Find where the given text appears and provide that cell's center as [X, Y] coordinate. 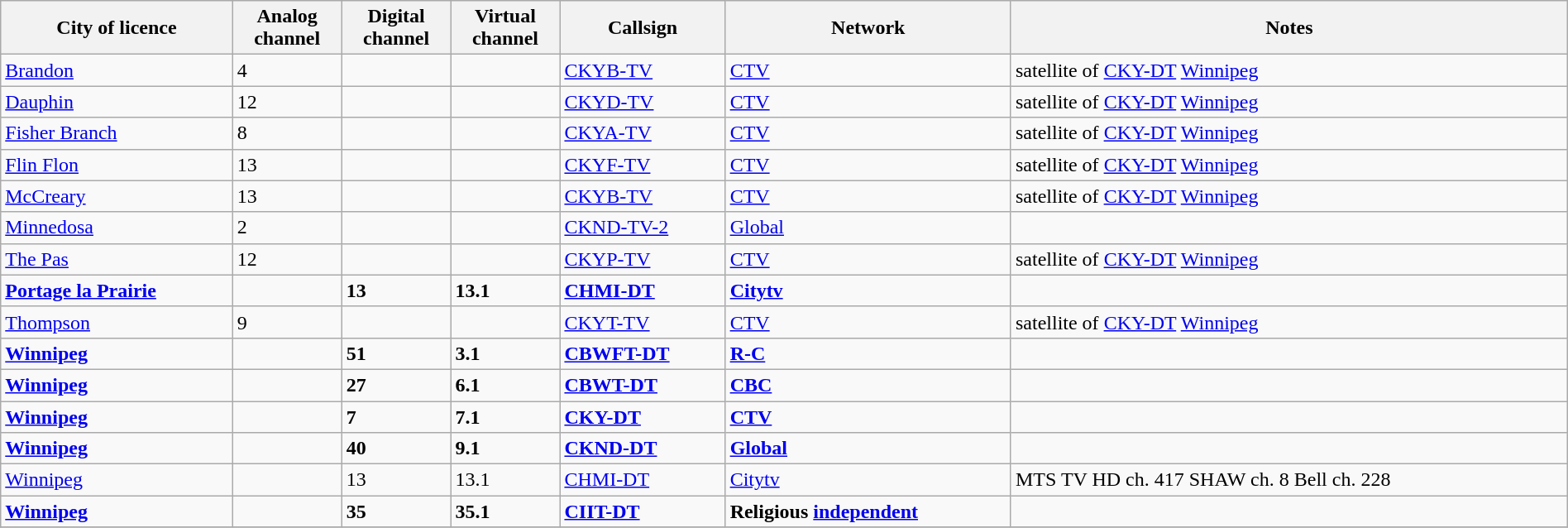
CIIT-DT [643, 511]
6.1 [505, 385]
Virtualchannel [505, 28]
27 [396, 385]
2 [287, 228]
35 [396, 511]
Thompson [117, 322]
Religious independent [868, 511]
9 [287, 322]
CKYA-TV [643, 133]
McCreary [117, 196]
CBWT-DT [643, 385]
Notes [1288, 28]
CKY-DT [643, 416]
Flin Flon [117, 165]
Portage la Prairie [117, 290]
Dauphin [117, 102]
CKYF-TV [643, 165]
Digitalchannel [396, 28]
51 [396, 353]
Minnedosa [117, 228]
35.1 [505, 511]
Brandon [117, 70]
MTS TV HD ch. 417 SHAW ch. 8 Bell ch. 228 [1288, 480]
CKND-DT [643, 449]
City of licence [117, 28]
Fisher Branch [117, 133]
7.1 [505, 416]
Network [868, 28]
9.1 [505, 449]
CKND-TV-2 [643, 228]
CKYT-TV [643, 322]
R-C [868, 353]
3.1 [505, 353]
CBWFT-DT [643, 353]
Analogchannel [287, 28]
4 [287, 70]
40 [396, 449]
CKYP-TV [643, 259]
7 [396, 416]
CKYD-TV [643, 102]
CBC [868, 385]
Callsign [643, 28]
8 [287, 133]
The Pas [117, 259]
